Determine the (X, Y) coordinate at the center of the cell enclosing the given text.  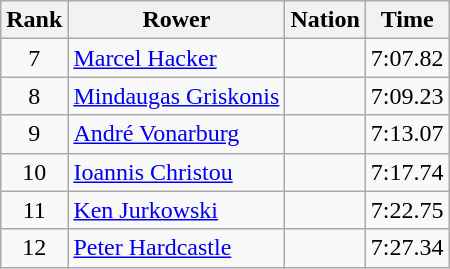
7:22.75 (407, 210)
Ioannis Christou (176, 172)
Peter Hardcastle (176, 248)
10 (34, 172)
7 (34, 58)
7:17.74 (407, 172)
Ken Jurkowski (176, 210)
9 (34, 134)
7:27.34 (407, 248)
Rower (176, 20)
7:09.23 (407, 96)
Nation (325, 20)
Rank (34, 20)
7:07.82 (407, 58)
11 (34, 210)
Time (407, 20)
Marcel Hacker (176, 58)
12 (34, 248)
André Vonarburg (176, 134)
7:13.07 (407, 134)
8 (34, 96)
Mindaugas Griskonis (176, 96)
